For the text-containing cell, return its midpoint in [X, Y] coordinate format. 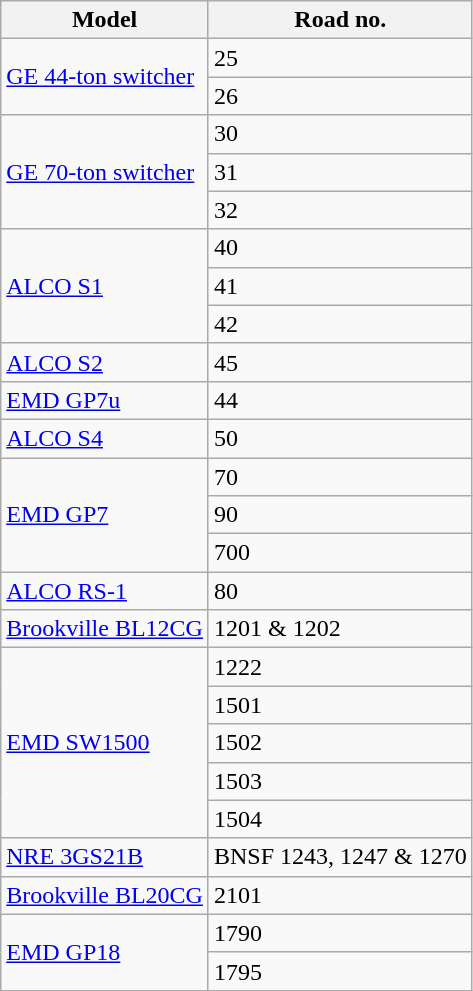
EMD GP7u [105, 400]
50 [340, 438]
ALCO S4 [105, 438]
GE 44-ton switcher [105, 77]
26 [340, 96]
32 [340, 210]
1795 [340, 971]
Road no. [340, 20]
ALCO S1 [105, 286]
Brookville BL12CG [105, 629]
1502 [340, 743]
1790 [340, 933]
25 [340, 58]
31 [340, 172]
1501 [340, 705]
Brookville BL20CG [105, 895]
70 [340, 477]
41 [340, 286]
Model [105, 20]
80 [340, 591]
EMD GP7 [105, 515]
EMD SW1500 [105, 743]
1201 & 1202 [340, 629]
42 [340, 324]
EMD GP18 [105, 952]
1504 [340, 819]
44 [340, 400]
BNSF 1243, 1247 & 1270 [340, 857]
ALCO RS-1 [105, 591]
GE 70-ton switcher [105, 172]
700 [340, 553]
90 [340, 515]
1222 [340, 667]
ALCO S2 [105, 362]
2101 [340, 895]
40 [340, 248]
1503 [340, 781]
NRE 3GS21B [105, 857]
45 [340, 362]
30 [340, 134]
